Output the (X, Y) coordinate of the center of the cell containing the given text.  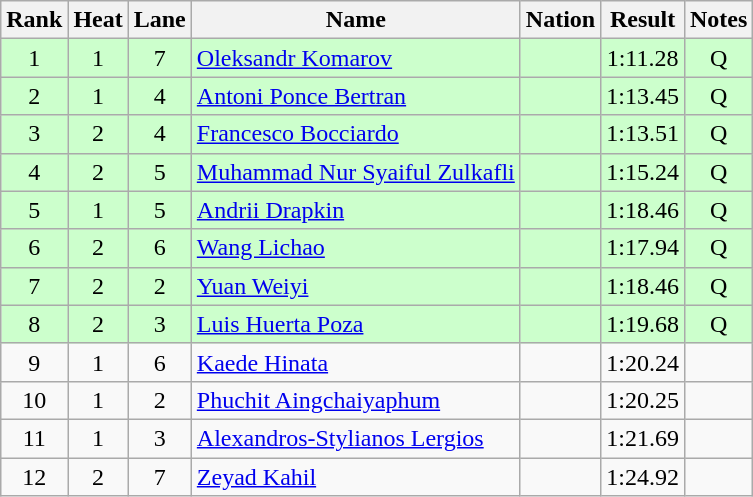
Name (356, 20)
1:13.45 (643, 96)
Heat (98, 20)
1:21.69 (643, 438)
1:15.24 (643, 172)
Nation (560, 20)
1:13.51 (643, 134)
Yuan Weiyi (356, 286)
1:11.28 (643, 58)
1:20.25 (643, 400)
Result (643, 20)
Zeyad Kahil (356, 477)
Andrii Drapkin (356, 210)
Alexandros-Stylianos Lergios (356, 438)
1:19.68 (643, 324)
9 (34, 362)
1:20.24 (643, 362)
12 (34, 477)
Muhammad Nur Syaiful Zulkafli (356, 172)
Luis Huerta Poza (356, 324)
10 (34, 400)
Rank (34, 20)
Kaede Hinata (356, 362)
1:17.94 (643, 248)
1:24.92 (643, 477)
Oleksandr Komarov (356, 58)
Antoni Ponce Bertran (356, 96)
Lane (160, 20)
Francesco Bocciardo (356, 134)
11 (34, 438)
Notes (718, 20)
Wang Lichao (356, 248)
Phuchit Aingchaiyaphum (356, 400)
8 (34, 324)
